Return (X, Y) of the center of cell containing provided text 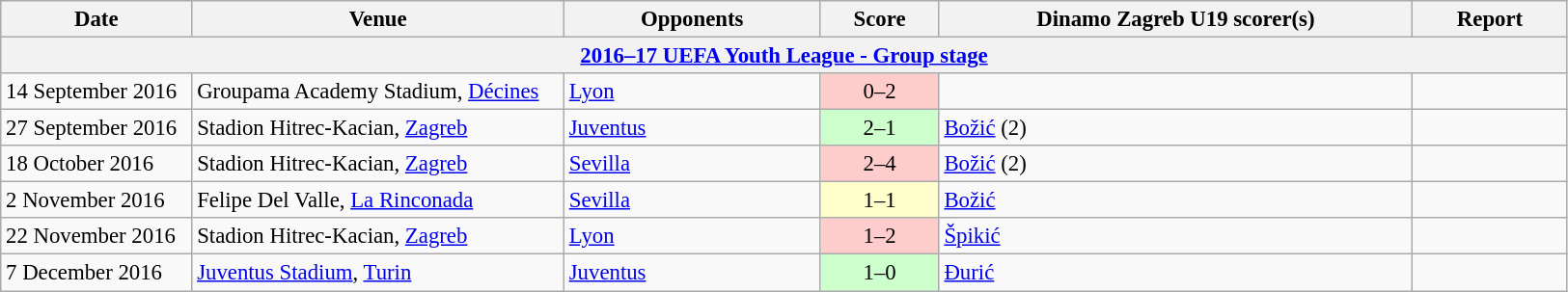
2016–17 UEFA Youth League - Group stage (784, 56)
1–1 (880, 200)
Đurić (1175, 273)
0–2 (880, 92)
2 November 2016 (96, 200)
14 September 2016 (96, 92)
Špikić (1175, 236)
2–1 (880, 128)
Dinamo Zagreb U19 scorer(s) (1175, 19)
7 December 2016 (96, 273)
Božić (1175, 200)
Opponents (692, 19)
18 October 2016 (96, 164)
Report (1490, 19)
27 September 2016 (96, 128)
Felipe Del Valle, La Rinconada (378, 200)
Juventus Stadium, Turin (378, 273)
Date (96, 19)
2–4 (880, 164)
Score (880, 19)
22 November 2016 (96, 236)
Venue (378, 19)
Groupama Academy Stadium, Décines (378, 92)
1–2 (880, 236)
1–0 (880, 273)
